Determine the (x, y) coordinate at the center of the cell enclosing the given text.  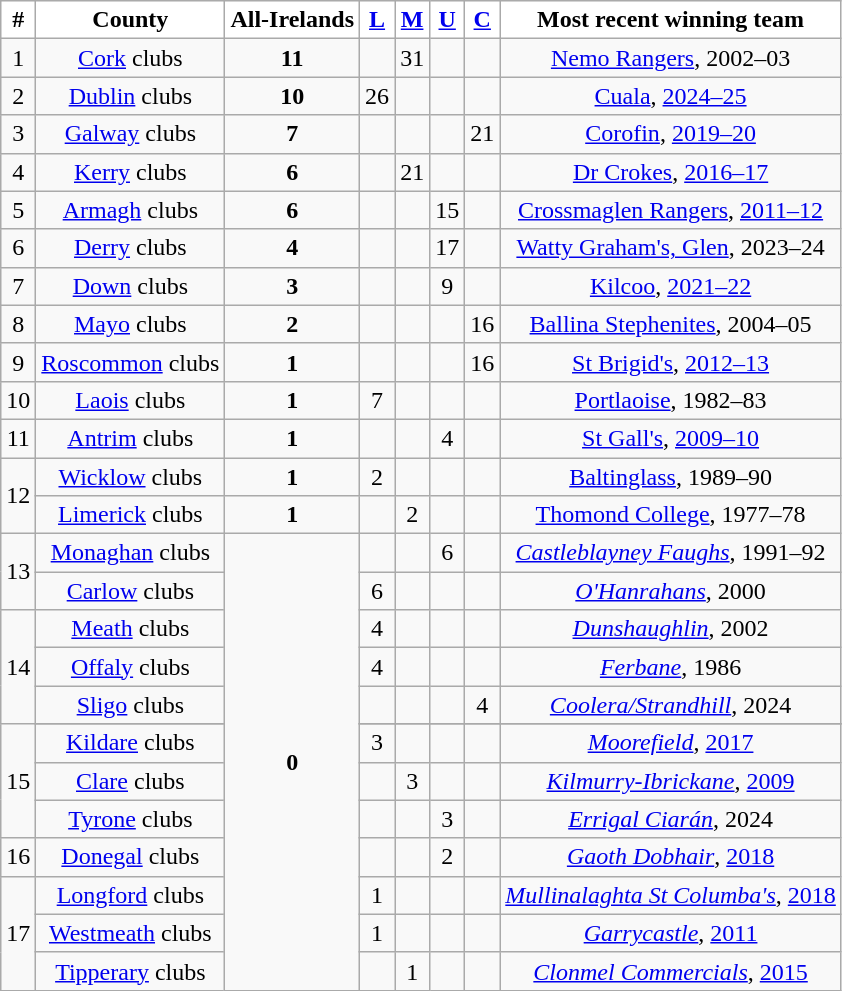
Westmeath clubs (130, 933)
Watty Graham's, Glen, 2023–24 (671, 248)
Limerick clubs (130, 515)
Crossmaglen Rangers, 2011–12 (671, 210)
Monaghan clubs (130, 553)
Offaly clubs (130, 667)
8 (18, 324)
0 (292, 762)
Moorefield, 2017 (671, 743)
12 (18, 496)
Tyrone clubs (130, 819)
All-Irelands (292, 20)
Corofin, 2019–20 (671, 134)
31 (412, 58)
Gaoth Dobhair, 2018 (671, 857)
Clare clubs (130, 781)
Mayo clubs (130, 324)
Dr Crokes, 2016–17 (671, 172)
Longford clubs (130, 895)
Baltinglass, 1989–90 (671, 477)
C (482, 20)
Clonmel Commercials, 2015 (671, 971)
U (448, 20)
Carlow clubs (130, 591)
County (130, 20)
Meath clubs (130, 629)
Roscommon clubs (130, 362)
14 (18, 667)
L (378, 20)
Dunshaughlin, 2002 (671, 629)
5 (18, 210)
Portlaoise, 1982–83 (671, 400)
Castleblayney Faughs, 1991–92 (671, 553)
Donegal clubs (130, 857)
Ferbane, 1986 (671, 667)
Kildare clubs (130, 743)
O'Hanrahans, 2000 (671, 591)
St Gall's, 2009–10 (671, 438)
Coolera/Strandhill, 2024 (671, 705)
Tipperary clubs (130, 971)
Sligo clubs (130, 705)
Armagh clubs (130, 210)
Cork clubs (130, 58)
Derry clubs (130, 248)
Laois clubs (130, 400)
M (412, 20)
Wicklow clubs (130, 477)
13 (18, 572)
Dublin clubs (130, 96)
Most recent winning team (671, 20)
Kilcoo, 2021–22 (671, 286)
Errigal Ciarán, 2024 (671, 819)
Mullinalaghta St Columba's, 2018 (671, 895)
26 (378, 96)
Garrycastle, 2011 (671, 933)
Galway clubs (130, 134)
Nemo Rangers, 2002–03 (671, 58)
Kilmurry-Ibrickane, 2009 (671, 781)
# (18, 20)
Down clubs (130, 286)
Thomond College, 1977–78 (671, 515)
Kerry clubs (130, 172)
Antrim clubs (130, 438)
Ballina Stephenites, 2004–05 (671, 324)
Cuala, 2024–25 (671, 96)
St Brigid's, 2012–13 (671, 362)
